Provide the [X, Y] coordinate of the cell's center where the given text is located.  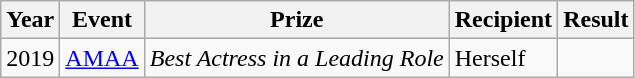
Recipient [503, 20]
Best Actress in a Leading Role [296, 58]
2019 [30, 58]
Prize [296, 20]
Herself [503, 58]
Result [596, 20]
Event [102, 20]
AMAA [102, 58]
Year [30, 20]
